Identify which cell holds the provided text, then report its (X, Y) central coordinate. 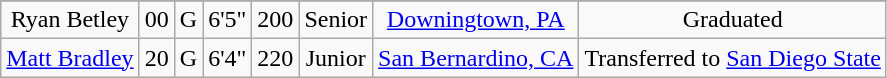
Junior (336, 58)
6'4" (228, 58)
Graduated (732, 20)
Transferred to San Diego State (732, 58)
20 (156, 58)
220 (276, 58)
Ryan Betley (70, 20)
Matt Bradley (70, 58)
6'5" (228, 20)
San Bernardino, CA (476, 58)
00 (156, 20)
Downingtown, PA (476, 20)
200 (276, 20)
Senior (336, 20)
